Scan for the cell matching the given text and deliver its (X, Y) coordinate at center. 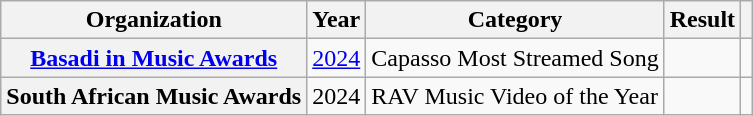
RAV Music Video of the Year (515, 96)
South African Music Awards (154, 96)
Result (702, 20)
Category (515, 20)
Basadi in Music Awards (154, 58)
Capasso Most Streamed Song (515, 58)
Year (336, 20)
Organization (154, 20)
